Provide the (X, Y) coordinate of the cell's center where the given text is located.  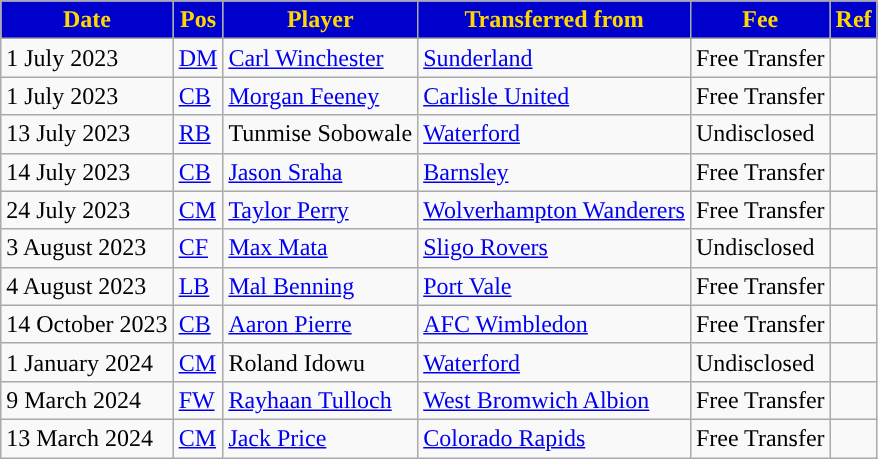
14 October 2023 (87, 324)
Morgan Feeney (320, 96)
Colorado Rapids (554, 438)
Tunmise Sobowale (320, 134)
Taylor Perry (320, 210)
Ref (854, 20)
9 March 2024 (87, 400)
AFC Wimbledon (554, 324)
24 July 2023 (87, 210)
DM (198, 58)
Sunderland (554, 58)
Transferred from (554, 20)
Carl Winchester (320, 58)
Rayhaan Tulloch (320, 400)
Fee (760, 20)
Aaron Pierre (320, 324)
Barnsley (554, 172)
Wolverhampton Wanderers (554, 210)
FW (198, 400)
Jason Sraha (320, 172)
3 August 2023 (87, 248)
Player (320, 20)
Date (87, 20)
Port Vale (554, 286)
4 August 2023 (87, 286)
Max Mata (320, 248)
Sligo Rovers (554, 248)
Roland Idowu (320, 362)
1 January 2024 (87, 362)
West Bromwich Albion (554, 400)
Pos (198, 20)
CF (198, 248)
Jack Price (320, 438)
13 March 2024 (87, 438)
RB (198, 134)
13 July 2023 (87, 134)
LB (198, 286)
Mal Benning (320, 286)
Carlisle United (554, 96)
14 July 2023 (87, 172)
